Provide the [x, y] coordinate of the cell's center where the given text is located.  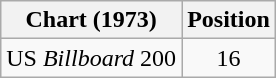
16 [229, 58]
Position [229, 20]
Chart (1973) [92, 20]
US Billboard 200 [92, 58]
